Extract the (x, y) coordinate from the center of the cell holding the provided text.  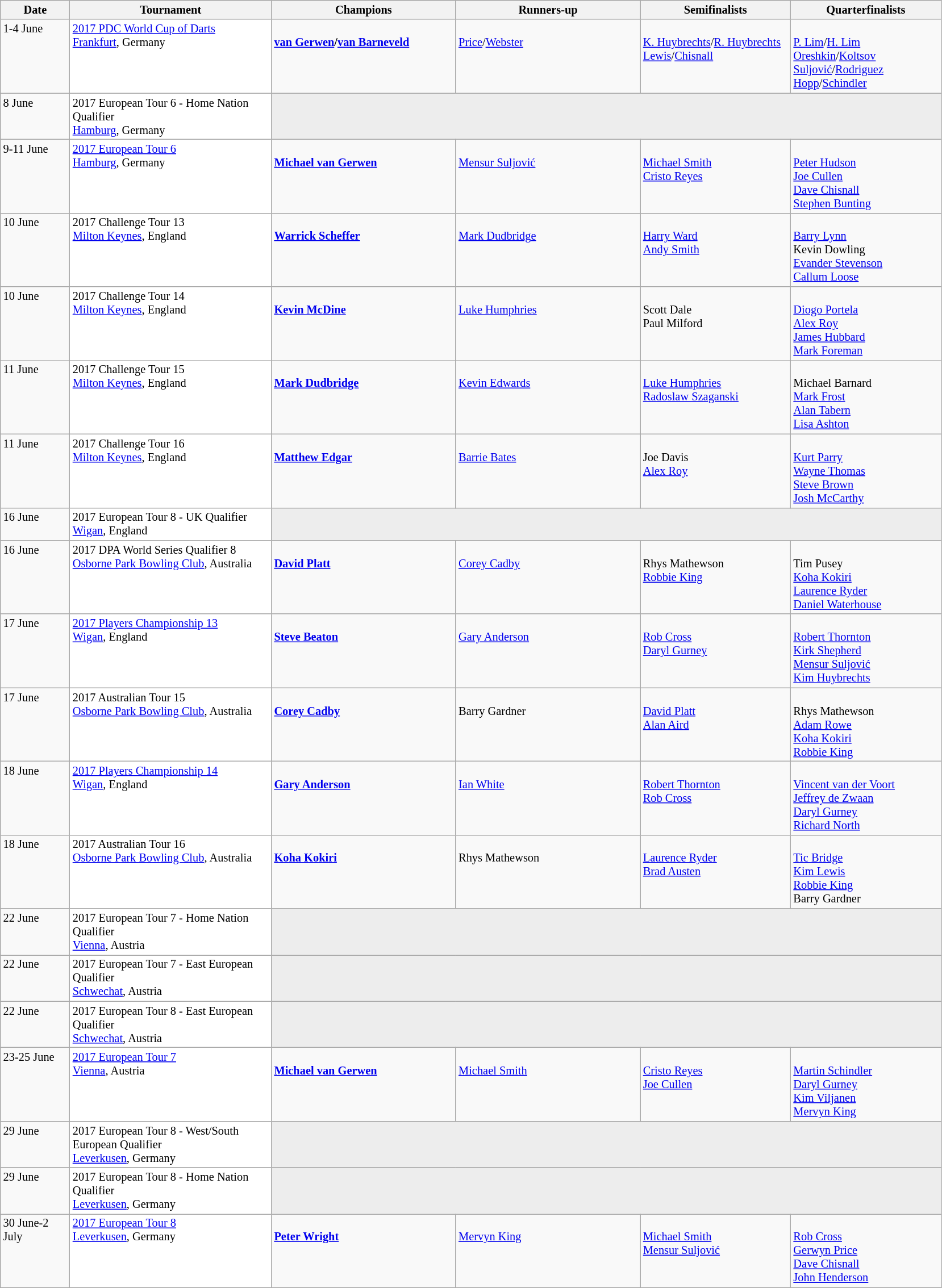
Diogo Portela Alex Roy James Hubbard Mark Foreman (866, 324)
1-4 June (35, 56)
2017 Players Championship 13Wigan, England (170, 651)
Rob Cross Gerwyn Price Dave Chisnall John Henderson (866, 1251)
Quarterfinalists (866, 10)
Date (35, 10)
2017 European Tour 8 - West/South European Qualifier Leverkusen, Germany (170, 1144)
Koha Kokiri (364, 872)
Barry Lynn Kevin Dowling Evander Stevenson Callum Loose (866, 250)
2017 European Tour 8Leverkusen, Germany (170, 1251)
Joe Davis Alex Roy (716, 471)
2017 Challenge Tour 16Milton Keynes, England (170, 471)
2017 European Tour 6Hamburg, Germany (170, 176)
2017 Players Championship 14Wigan, England (170, 798)
Vincent van der Voort Jeffrey de Zwaan Daryl Gurney Richard North (866, 798)
K. Huybrechts/R. Huybrechts Lewis/Chisnall (716, 56)
Kevin McDine (364, 324)
Scott Dale Paul Milford (716, 324)
Semifinalists (716, 10)
Michael Smith (548, 1084)
2017 Australian Tour 16Osborne Park Bowling Club, Australia (170, 872)
8 June (35, 116)
Harry Ward Andy Smith (716, 250)
Steve Beaton (364, 651)
2017 DPA World Series Qualifier 8Osborne Park Bowling Club, Australia (170, 577)
Rhys Mathewson (548, 872)
2017 European Tour 7 - East European Qualifier Schwechat, Austria (170, 978)
Robert Thornton Rob Cross (716, 798)
David Platt (364, 577)
Mervyn King (548, 1251)
Runners-up (548, 10)
Rob Cross Daryl Gurney (716, 651)
Michael Barnard Mark Frost Alan Tabern Lisa Ashton (866, 397)
2017 European Tour 8 - Home Nation Qualifier Leverkusen, Germany (170, 1191)
Robert Thornton Kirk Shepherd Mensur Suljović Kim Huybrechts (866, 651)
Mensur Suljović (548, 176)
2017 European Tour 8 - East European Qualifier Schwechat, Austria (170, 1024)
David Platt Alan Aird (716, 725)
Warrick Scheffer (364, 250)
Barrie Bates (548, 471)
Martin Schindler Daryl Gurney Kim Viljanen Mervyn King (866, 1084)
Champions (364, 10)
Price/Webster (548, 56)
Rhys Mathewson Adam Rowe Koha Kokiri Robbie King (866, 725)
Cristo Reyes Joe Cullen (716, 1084)
2017 European Tour 6 - Home Nation Qualifier Hamburg, Germany (170, 116)
van Gerwen/van Barneveld (364, 56)
Luke Humphries Radoslaw Szaganski (716, 397)
Luke Humphries (548, 324)
Tic Bridge Kim Lewis Robbie King Barry Gardner (866, 872)
30 June-2 July (35, 1251)
Michael Smith Cristo Reyes (716, 176)
Ian White (548, 798)
Michael Smith Mensur Suljović (716, 1251)
Kevin Edwards (548, 397)
Rhys Mathewson Robbie King (716, 577)
Matthew Edgar (364, 471)
2017 Challenge Tour 15Milton Keynes, England (170, 397)
2017 Challenge Tour 13Milton Keynes, England (170, 250)
2017 Challenge Tour 14Milton Keynes, England (170, 324)
23-25 June (35, 1084)
2017 European Tour 7Vienna, Austria (170, 1084)
2017 European Tour 8 - UK Qualifier Wigan, England (170, 524)
2017 PDC World Cup of DartsFrankfurt, Germany (170, 56)
Kurt Parry Wayne Thomas Steve Brown Josh McCarthy (866, 471)
2017 European Tour 7 - Home Nation Qualifier Vienna, Austria (170, 932)
Laurence Ryder Brad Austen (716, 872)
P. Lim/H. Lim Oreshkin/Koltsov Suljović/Rodriguez Hopp/Schindler (866, 56)
Barry Gardner (548, 725)
Peter Hudson Joe Cullen Dave Chisnall Stephen Bunting (866, 176)
2017 Australian Tour 15Osborne Park Bowling Club, Australia (170, 725)
Tim Pusey Koha Kokiri Laurence Ryder Daniel Waterhouse (866, 577)
Peter Wright (364, 1251)
9-11 June (35, 176)
Tournament (170, 10)
